Search for the cell housing the specified text and yield its (X, Y) center coordinate. 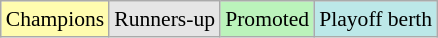
Runners-up (164, 19)
Playoff berth (376, 19)
Champions (55, 19)
Promoted (267, 19)
